Search for the cell housing the specified text and yield its [x, y] center coordinate. 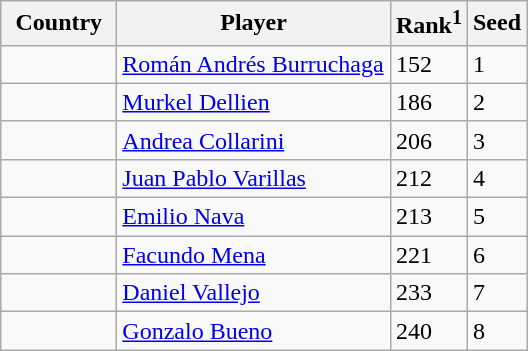
7 [496, 293]
Facundo Mena [254, 255]
206 [428, 140]
4 [496, 178]
213 [428, 217]
2 [496, 102]
Andrea Collarini [254, 140]
Daniel Vallejo [254, 293]
Rank1 [428, 24]
Gonzalo Bueno [254, 331]
221 [428, 255]
8 [496, 331]
186 [428, 102]
240 [428, 331]
Emilio Nava [254, 217]
6 [496, 255]
3 [496, 140]
Murkel Dellien [254, 102]
233 [428, 293]
Seed [496, 24]
Juan Pablo Varillas [254, 178]
1 [496, 64]
212 [428, 178]
Román Andrés Burruchaga [254, 64]
Player [254, 24]
5 [496, 217]
152 [428, 64]
Country [59, 24]
